Find where the given text appears and provide that cell's center as [X, Y] coordinate. 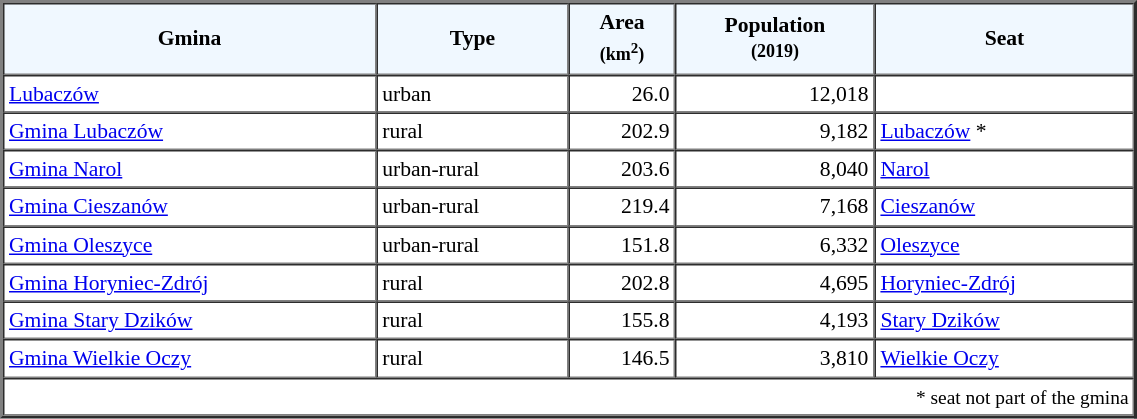
9,182 [776, 131]
Horyniec-Zdrój [1004, 283]
Seat [1004, 38]
* seat not part of the gmina [569, 396]
Gmina Stary Dzików [190, 321]
Gmina Oleszyce [190, 245]
Stary Dzików [1004, 321]
26.0 [622, 93]
Oleszyce [1004, 245]
Gmina Horyniec-Zdrój [190, 283]
155.8 [622, 321]
Gmina Narol [190, 169]
202.9 [622, 131]
Type [472, 38]
Lubaczów * [1004, 131]
Gmina [190, 38]
Gmina Wielkie Oczy [190, 359]
6,332 [776, 245]
8,040 [776, 169]
7,168 [776, 207]
Gmina Lubaczów [190, 131]
Cieszanów [1004, 207]
Lubaczów [190, 93]
12,018 [776, 93]
203.6 [622, 169]
Population(2019) [776, 38]
Narol [1004, 169]
4,695 [776, 283]
urban [472, 93]
3,810 [776, 359]
4,193 [776, 321]
202.8 [622, 283]
Wielkie Oczy [1004, 359]
146.5 [622, 359]
151.8 [622, 245]
Area(km2) [622, 38]
Gmina Cieszanów [190, 207]
219.4 [622, 207]
